Detect which cell encompasses the target text, then output its [X, Y] center coordinate. 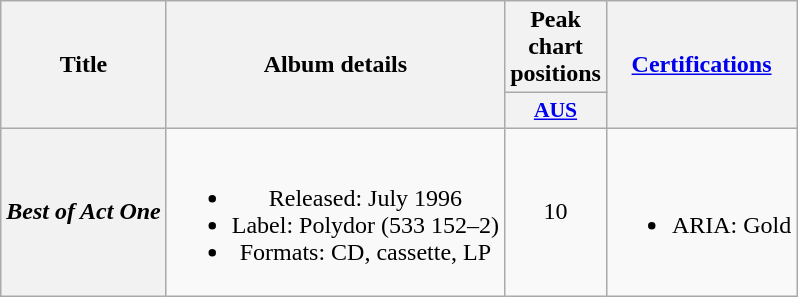
ARIA: Gold [701, 212]
Peak chartpositions [556, 47]
Best of Act One [84, 212]
Album details [335, 65]
Certifications [701, 65]
AUS [556, 111]
Title [84, 65]
10 [556, 212]
Released: July 1996Label: Polydor (533 152–2)Formats: CD, cassette, LP [335, 212]
